Return [x, y] of the center of cell containing provided text 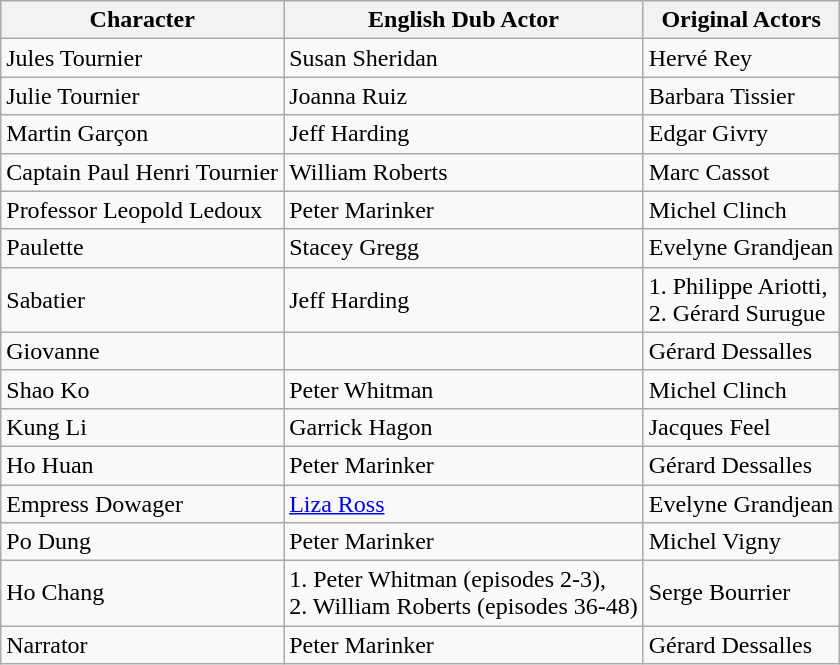
Ho Huan [142, 465]
1. Peter Whitman (episodes 2-3),2. William Roberts (episodes 36-48) [464, 594]
Edgar Givry [741, 134]
Jacques Feel [741, 427]
Sabatier [142, 300]
1. Philippe Ariotti,2. Gérard Surugue [741, 300]
Paulette [142, 248]
English Dub Actor [464, 20]
Marc Cassot [741, 172]
Susan Sheridan [464, 58]
Peter Whitman [464, 389]
Po Dung [142, 542]
William Roberts [464, 172]
Hervé Rey [741, 58]
Ho Chang [142, 594]
Martin Garçon [142, 134]
Shao Ko [142, 389]
Garrick Hagon [464, 427]
Captain Paul Henri Tournier [142, 172]
Michel Vigny [741, 542]
Joanna Ruiz [464, 96]
Character [142, 20]
Liza Ross [464, 503]
Serge Bourrier [741, 594]
Narrator [142, 645]
Empress Dowager [142, 503]
Giovanne [142, 351]
Kung Li [142, 427]
Julie Tournier [142, 96]
Stacey Gregg [464, 248]
Jules Tournier [142, 58]
Barbara Tissier [741, 96]
Original Actors [741, 20]
Professor Leopold Ledoux [142, 210]
